Output the (x, y) coordinate of the center of the cell containing the given text.  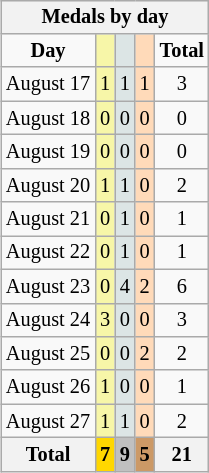
9 (125, 455)
7 (105, 455)
August 27 (48, 421)
6 (182, 286)
August 21 (48, 219)
21 (182, 455)
5 (145, 455)
Medals by day (105, 17)
August 22 (48, 253)
August 18 (48, 118)
4 (125, 286)
Day (48, 51)
August 25 (48, 354)
August 26 (48, 387)
August 20 (48, 185)
August 17 (48, 84)
August 19 (48, 152)
August 23 (48, 286)
August 24 (48, 320)
